Determine the [X, Y] coordinate at the center of the cell enclosing the given text.  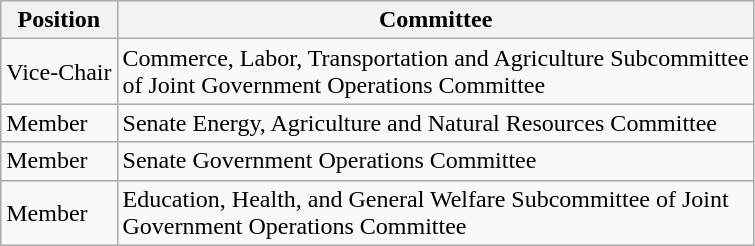
Education, Health, and General Welfare Subcommittee of JointGovernment Operations Committee [436, 212]
Commerce, Labor, Transportation and Agriculture Subcommitteeof Joint Government Operations Committee [436, 72]
Committee [436, 20]
Position [59, 20]
Senate Government Operations Committee [436, 161]
Vice-Chair [59, 72]
Senate Energy, Agriculture and Natural Resources Committee [436, 123]
